Extract the [x, y] coordinate from the center of the cell holding the provided text.  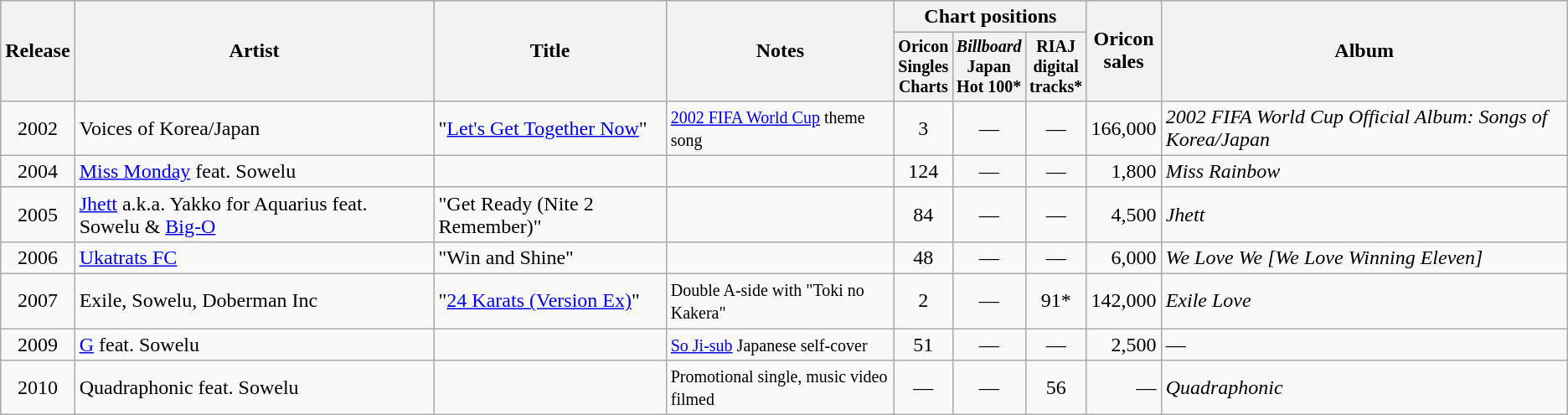
Notes [780, 51]
Billboard Japan Hot 100* [988, 67]
Exile Love [1364, 302]
Title [549, 51]
Exile, Sowelu, Doberman Inc [255, 302]
Jhett [1364, 215]
So Ji-sub Japanese self-cover [780, 345]
Album [1364, 51]
Jhett a.k.a. Yakko for Aquarius feat. Sowelu & Big-O [255, 215]
"Win and Shine" [549, 257]
2,500 [1124, 345]
Miss Monday feat. Sowelu [255, 171]
2007 [38, 302]
2002 FIFA World Cup Official Album: Songs of Korea/Japan [1364, 127]
2002 FIFA World Cup theme song [780, 127]
We Love We [We Love Winning Eleven] [1364, 257]
124 [923, 171]
2 [923, 302]
Ukatrats FC [255, 257]
2009 [38, 345]
Chart positions [990, 17]
"Get Ready (Nite 2 Remember)" [549, 215]
RIAJ digital tracks* [1055, 67]
4,500 [1124, 215]
Quadraphonic feat. Sowelu [255, 387]
84 [923, 215]
6,000 [1124, 257]
91* [1055, 302]
2006 [38, 257]
G feat. Sowelu [255, 345]
142,000 [1124, 302]
51 [923, 345]
3 [923, 127]
Voices of Korea/Japan [255, 127]
1,800 [1124, 171]
Oriconsales [1124, 51]
2004 [38, 171]
2005 [38, 215]
48 [923, 257]
"Let's Get Together Now" [549, 127]
Promotional single, music video filmed [780, 387]
2002 [38, 127]
2010 [38, 387]
56 [1055, 387]
Release [38, 51]
Miss Rainbow [1364, 171]
Double A-side with "Toki no Kakera" [780, 302]
"24 Karats (Version Ex)" [549, 302]
Artist [255, 51]
Quadraphonic [1364, 387]
166,000 [1124, 127]
Oricon Singles Charts [923, 67]
